Provide the (x, y) coordinate of the cell's center where the given text is located.  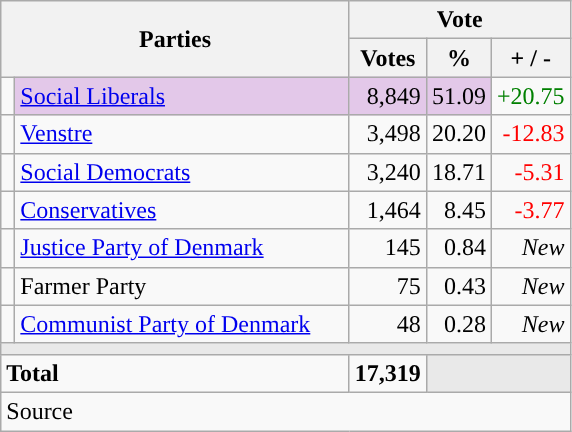
Votes (388, 58)
18.71 (458, 172)
Total (176, 373)
0.28 (458, 324)
3,240 (388, 172)
20.20 (458, 134)
Communist Party of Denmark (182, 324)
Parties (176, 39)
Vote (460, 20)
1,464 (388, 210)
-5.31 (530, 172)
8,849 (388, 96)
Conservatives (182, 210)
Social Liberals (182, 96)
48 (388, 324)
Venstre (182, 134)
75 (388, 286)
-3.77 (530, 210)
3,498 (388, 134)
8.45 (458, 210)
0.43 (458, 286)
17,319 (388, 373)
-12.83 (530, 134)
Farmer Party (182, 286)
145 (388, 248)
Source (286, 411)
% (458, 58)
51.09 (458, 96)
0.84 (458, 248)
Social Democrats (182, 172)
+20.75 (530, 96)
Justice Party of Denmark (182, 248)
+ / - (530, 58)
